Output the [X, Y] coordinate of the center of the cell containing the given text.  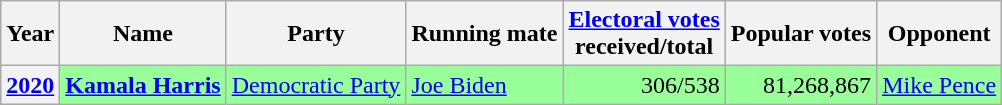
Mike Pence [940, 85]
Party [316, 34]
Running mate [484, 34]
Democratic Party [316, 85]
Popular votes [800, 34]
Opponent [940, 34]
Year [30, 34]
81,268,867 [800, 85]
Electoral votesreceived/total [644, 34]
306/538 [644, 85]
Name [143, 34]
2020 [30, 85]
Joe Biden [484, 85]
Kamala Harris [143, 85]
